Find where the given text appears and provide that cell's center as [x, y] coordinate. 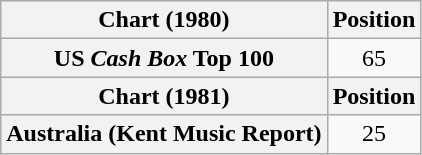
65 [374, 58]
Chart (1980) [164, 20]
US Cash Box Top 100 [164, 58]
25 [374, 134]
Australia (Kent Music Report) [164, 134]
Chart (1981) [164, 96]
